Output the (X, Y) coordinate of the center of the cell containing the given text.  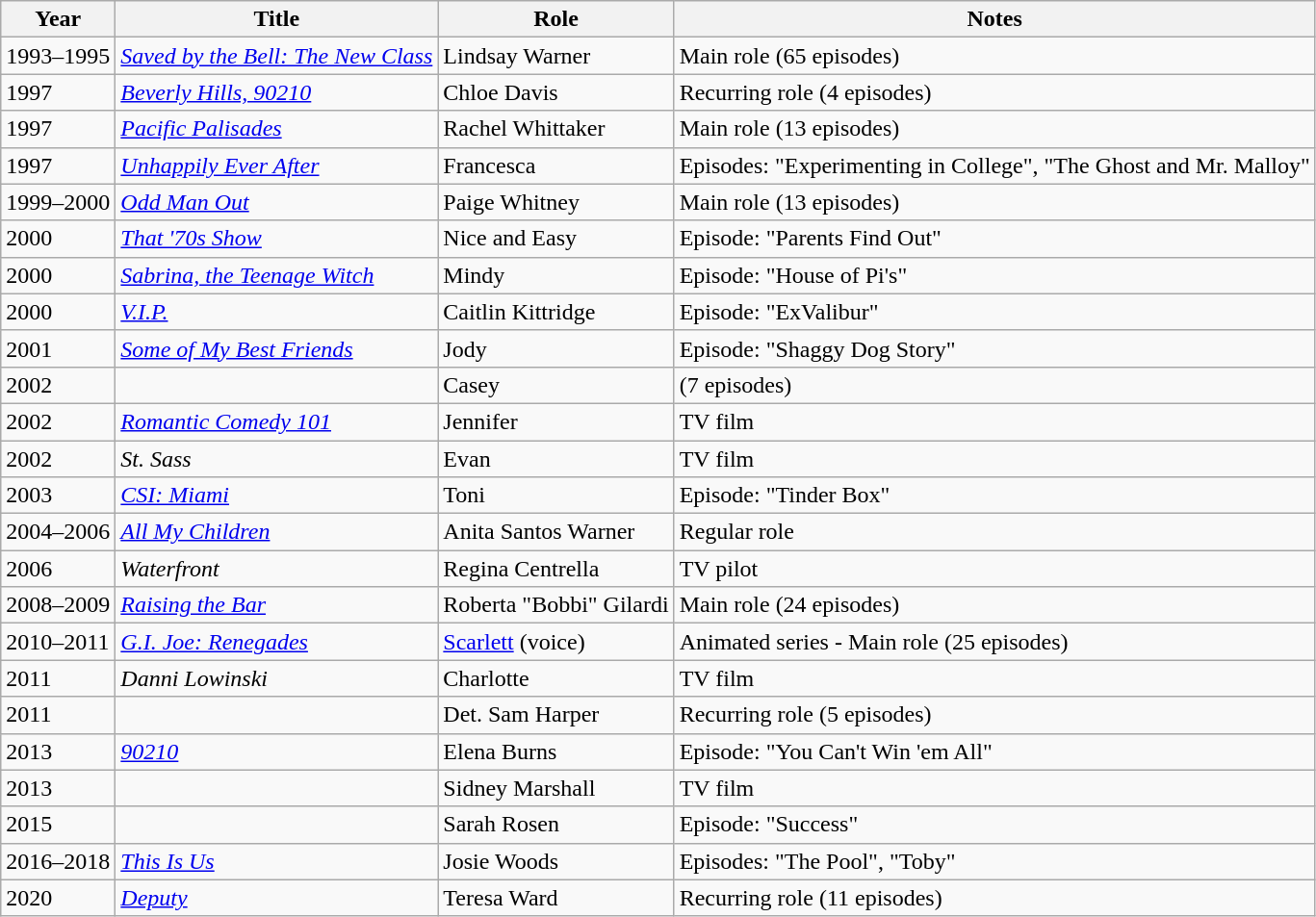
Jennifer (556, 421)
Episode: "ExValibur" (994, 312)
2006 (58, 569)
TV pilot (994, 569)
Evan (556, 459)
Pacific Palisades (277, 129)
2010–2011 (58, 642)
Odd Man Out (277, 202)
1999–2000 (58, 202)
Episode: "Parents Find Out" (994, 239)
CSI: Miami (277, 496)
Recurring role (5 episodes) (994, 715)
Episode: "Success" (994, 825)
Caitlin Kittridge (556, 312)
Regular role (994, 532)
Rachel Whittaker (556, 129)
This Is Us (277, 861)
Francesca (556, 166)
Episodes: "The Pool", "Toby" (994, 861)
Main role (65 episodes) (994, 56)
Regina Centrella (556, 569)
Mindy (556, 275)
Waterfront (277, 569)
Sabrina, the Teenage Witch (277, 275)
2020 (58, 898)
Episodes: "Experimenting in College", "The Ghost and Mr. Malloy" (994, 166)
Chloe Davis (556, 92)
2015 (58, 825)
Romantic Comedy 101 (277, 421)
St. Sass (277, 459)
90210 (277, 751)
Unhappily Ever After (277, 166)
Roberta "Bobbi" Gilardi (556, 605)
Episode: "Tinder Box" (994, 496)
Beverly Hills, 90210 (277, 92)
Episode: "House of Pi's" (994, 275)
Episode: "Shaggy Dog Story" (994, 348)
Year (58, 19)
Teresa Ward (556, 898)
Jody (556, 348)
2004–2006 (58, 532)
Some of My Best Friends (277, 348)
2001 (58, 348)
V.I.P. (277, 312)
Sarah Rosen (556, 825)
Lindsay Warner (556, 56)
Deputy (277, 898)
Notes (994, 19)
(7 episodes) (994, 385)
Scarlett (voice) (556, 642)
That '70s Show (277, 239)
Danni Lowinski (277, 678)
1993–1995 (58, 56)
Recurring role (11 episodes) (994, 898)
Elena Burns (556, 751)
Charlotte (556, 678)
2008–2009 (58, 605)
Anita Santos Warner (556, 532)
Sidney Marshall (556, 788)
Det. Sam Harper (556, 715)
Nice and Easy (556, 239)
Main role (24 episodes) (994, 605)
Role (556, 19)
G.I. Joe: Renegades (277, 642)
Animated series - Main role (25 episodes) (994, 642)
Casey (556, 385)
Saved by the Bell: The New Class (277, 56)
All My Children (277, 532)
Toni (556, 496)
Paige Whitney (556, 202)
Josie Woods (556, 861)
Recurring role (4 episodes) (994, 92)
2016–2018 (58, 861)
2003 (58, 496)
Raising the Bar (277, 605)
Title (277, 19)
Episode: "You Can't Win 'em All" (994, 751)
